Detect which cell encompasses the target text, then output its [x, y] center coordinate. 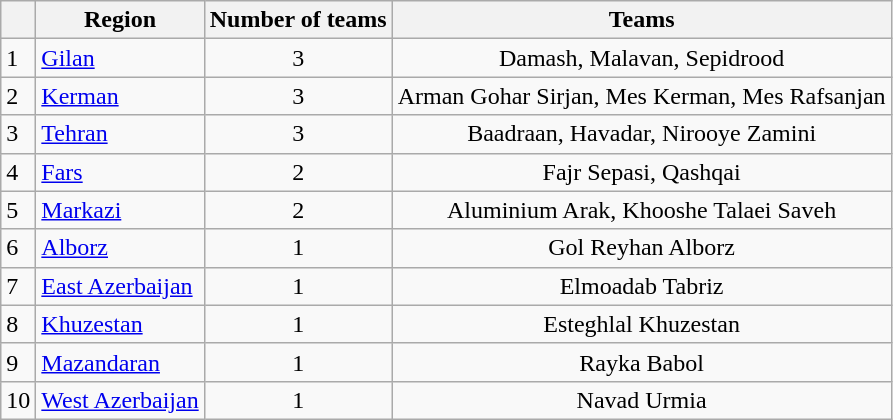
Rayka Babol [642, 362]
Region [120, 20]
Number of teams [298, 20]
Kerman [120, 96]
Baadraan, Havadar, Nirooye Zamini [642, 134]
Esteghlal Khuzestan [642, 324]
Arman Gohar Sirjan, Mes Kerman, Mes Rafsanjan [642, 96]
9 [18, 362]
Mazandaran [120, 362]
Fajr Sepasi, Qashqai [642, 172]
8 [18, 324]
4 [18, 172]
6 [18, 248]
10 [18, 400]
Aluminium Arak, Khooshe Talaei Saveh [642, 210]
Tehran [120, 134]
5 [18, 210]
Navad Urmia [642, 400]
Fars [120, 172]
Alborz [120, 248]
Gol Reyhan Alborz [642, 248]
Elmoadab Tabriz [642, 286]
7 [18, 286]
East Azerbaijan [120, 286]
Gilan [120, 58]
Khuzestan [120, 324]
Markazi [120, 210]
Damash, Malavan, Sepidrood [642, 58]
West Azerbaijan [120, 400]
Teams [642, 20]
